Locate the cell with the specified text and output its [X, Y] center coordinate. 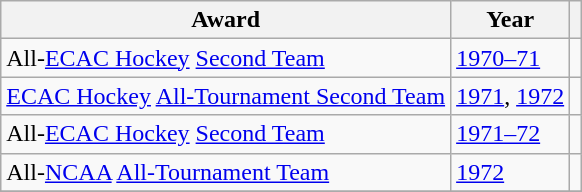
1971–72 [510, 134]
Award [226, 20]
1971, 1972 [510, 96]
1970–71 [510, 58]
Year [510, 20]
1972 [510, 172]
All-NCAA All-Tournament Team [226, 172]
ECAC Hockey All-Tournament Second Team [226, 96]
